Return the (X, Y) coordinate for the center point of the cell that contains the specified text.  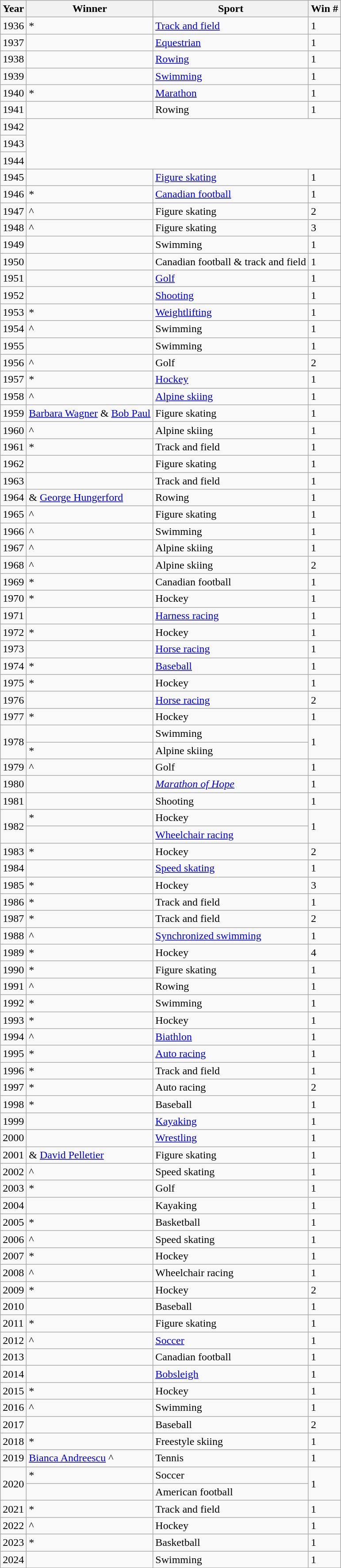
Bobsleigh (231, 1374)
Barbara Wagner & Bob Paul (90, 413)
2017 (13, 1425)
1999 (13, 1121)
1941 (13, 110)
1979 (13, 767)
1984 (13, 868)
1994 (13, 1037)
1978 (13, 742)
2001 (13, 1155)
2022 (13, 1525)
Marathon (231, 93)
2007 (13, 1256)
2008 (13, 1273)
2015 (13, 1391)
2009 (13, 1290)
1958 (13, 396)
1996 (13, 1071)
1966 (13, 531)
1993 (13, 1020)
1938 (13, 59)
1973 (13, 649)
1986 (13, 902)
2011 (13, 1324)
1976 (13, 700)
1955 (13, 346)
1965 (13, 515)
2003 (13, 1189)
1997 (13, 1088)
1951 (13, 279)
Biathlon (231, 1037)
Wrestling (231, 1138)
1990 (13, 969)
2014 (13, 1374)
2023 (13, 1542)
& George Hungerford (90, 498)
1982 (13, 826)
1980 (13, 784)
1945 (13, 177)
1962 (13, 464)
Freestyle skiing (231, 1441)
1948 (13, 228)
1963 (13, 480)
1946 (13, 194)
2024 (13, 1559)
Equestrian (231, 43)
1971 (13, 616)
1936 (13, 26)
1939 (13, 76)
Bianca Andreescu ^ (90, 1458)
2019 (13, 1458)
1937 (13, 43)
2010 (13, 1307)
1947 (13, 211)
1974 (13, 666)
1949 (13, 245)
Weightlifting (231, 312)
& David Pelletier (90, 1155)
1983 (13, 852)
Win # (325, 9)
1988 (13, 936)
1952 (13, 295)
Synchronized swimming (231, 936)
2020 (13, 1483)
1989 (13, 952)
1975 (13, 683)
1954 (13, 329)
1968 (13, 565)
1995 (13, 1054)
Tennis (231, 1458)
1943 (13, 143)
1957 (13, 379)
2021 (13, 1509)
1959 (13, 413)
2012 (13, 1340)
Harness racing (231, 616)
1972 (13, 632)
1944 (13, 160)
Year (13, 9)
1967 (13, 548)
Winner (90, 9)
1940 (13, 93)
1981 (13, 801)
1987 (13, 919)
Sport (231, 9)
1961 (13, 447)
2002 (13, 1172)
2000 (13, 1138)
1998 (13, 1104)
4 (325, 952)
2005 (13, 1222)
2006 (13, 1239)
2018 (13, 1441)
1969 (13, 582)
American football (231, 1492)
1953 (13, 312)
1950 (13, 262)
1991 (13, 986)
2013 (13, 1357)
Canadian football & track and field (231, 262)
1964 (13, 498)
Marathon of Hope (231, 784)
1977 (13, 716)
1985 (13, 885)
1992 (13, 1003)
2016 (13, 1408)
1960 (13, 430)
1970 (13, 599)
2004 (13, 1205)
1956 (13, 363)
1942 (13, 127)
